For the text-containing cell, return its midpoint in [x, y] coordinate format. 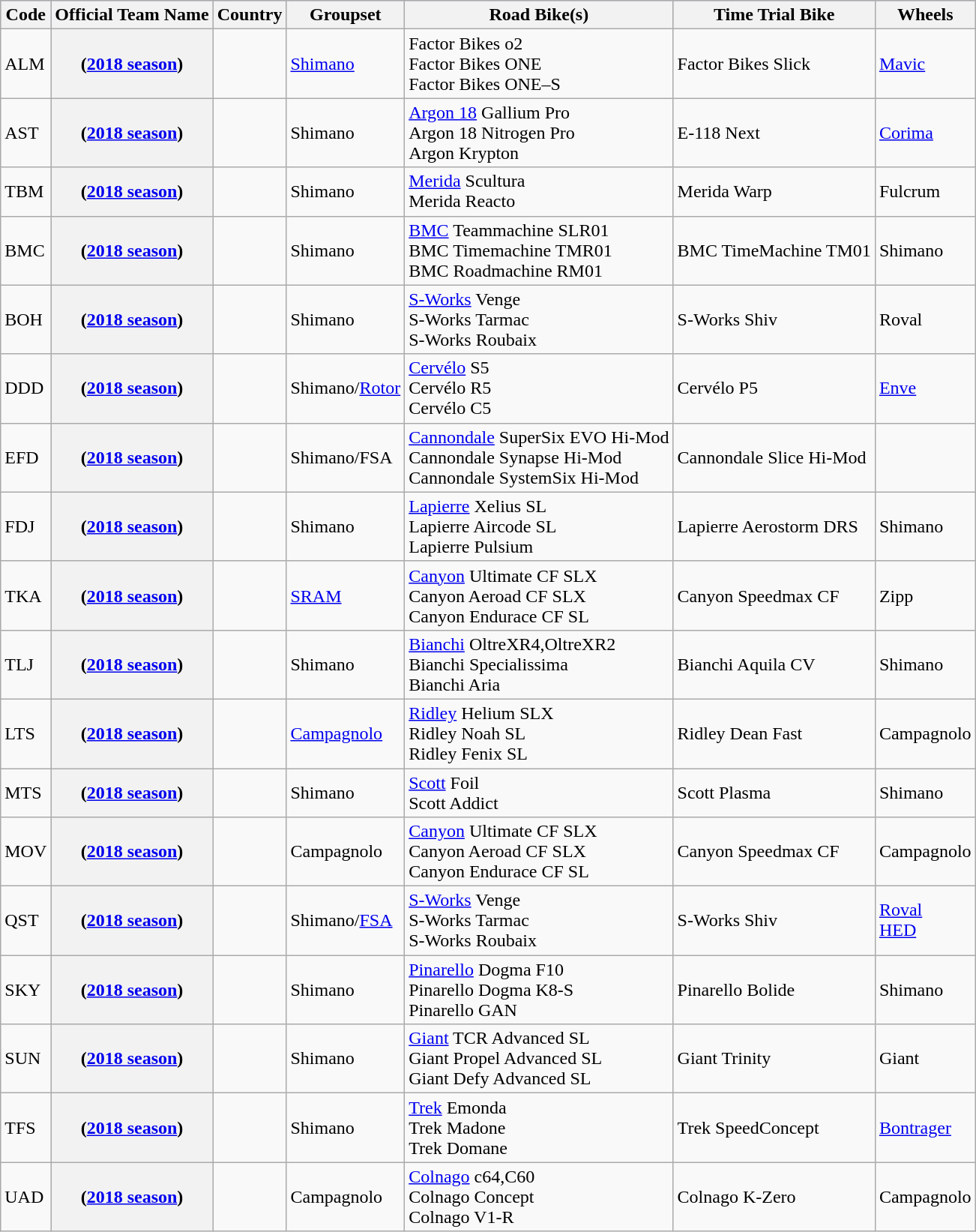
E-118 Next [774, 133]
Cannondale SuperSix EVO Hi-Mod Cannondale Synapse Hi-Mod Cannondale SystemSix Hi-Mod [539, 457]
Scott FoilScott Addict [539, 792]
Shimano/Rotor [346, 388]
Groupset [346, 15]
Pinarello Bolide [774, 990]
MOV [25, 852]
Factor Bikes Slick [774, 64]
Colnago c64,C60 Colnago ConceptColnago V1-R [539, 1197]
Enve [925, 388]
BMC TimeMachine TM01 [774, 250]
Argon 18 Gallium ProArgon 18 Nitrogen Pro Argon Krypton [539, 133]
EFD [25, 457]
TKA [25, 595]
Corima [925, 133]
Roval HED [925, 921]
Cannondale Slice Hi-Mod [774, 457]
Official Team Name [132, 15]
QST [25, 921]
Factor Bikes o2Factor Bikes ONE Factor Bikes ONE–S [539, 64]
SRAM [346, 595]
Colnago K-Zero [774, 1197]
BMC Teammachine SLR01 BMC Timemachine TMR01BMC Roadmachine RM01 [539, 250]
Giant [925, 1059]
TBM [25, 192]
Code [25, 15]
Roval [925, 319]
DDD [25, 388]
Zipp [925, 595]
Time Trial Bike [774, 15]
UAD [25, 1197]
Merida Scultura Merida Reacto [539, 192]
Lapierre Aerostorm DRS [774, 526]
TLJ [25, 664]
Lapierre Xelius SLLapierre Aircode SLLapierre Pulsium [539, 526]
LTS [25, 733]
Trek EmondaTrek MadoneTrek Domane [539, 1128]
Fulcrum [925, 192]
Bianchi OltreXR4,OltreXR2Bianchi SpecialissimaBianchi Aria [539, 664]
Pinarello Dogma F10Pinarello Dogma K8-SPinarello GAN [539, 990]
FDJ [25, 526]
Trek SpeedConcept [774, 1128]
Giant Trinity [774, 1059]
ALM [25, 64]
Ridley Dean Fast [774, 733]
Road Bike(s) [539, 15]
Wheels [925, 15]
Ridley Helium SLX Ridley Noah SLRidley Fenix SL [539, 733]
Bianchi Aquila CV [774, 664]
Country [250, 15]
MTS [25, 792]
BOH [25, 319]
SKY [25, 990]
Bontrager [925, 1128]
Merida Warp [774, 192]
Cervélo P5 [774, 388]
AST [25, 133]
SUN [25, 1059]
Mavic [925, 64]
Giant TCR Advanced SLGiant Propel Advanced SLGiant Defy Advanced SL [539, 1059]
Cervélo S5 Cervélo R5Cervélo C5 [539, 388]
BMC [25, 250]
TFS [25, 1128]
Scott Plasma [774, 792]
